Search for the cell housing the specified text and yield its (X, Y) center coordinate. 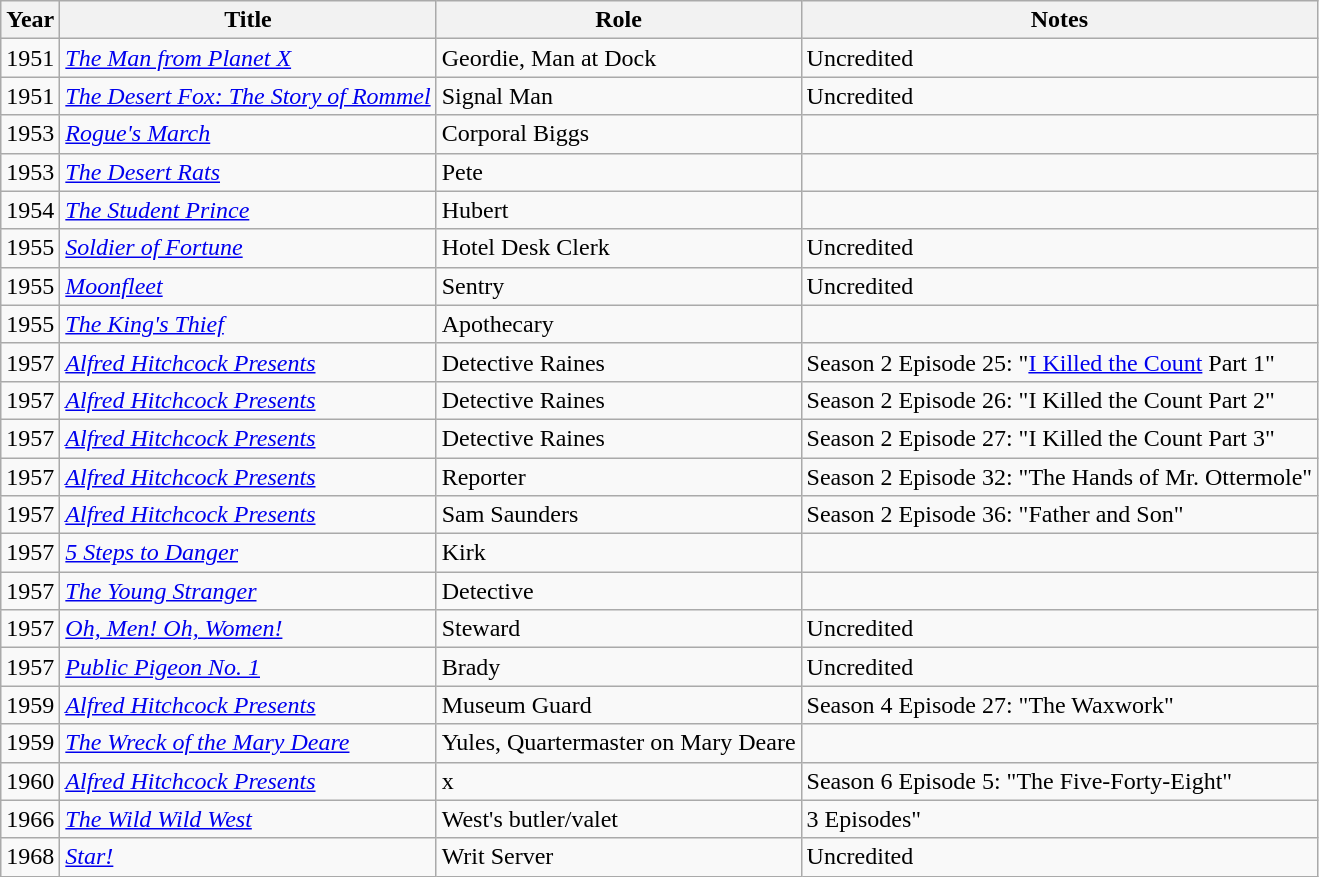
Role (618, 20)
Season 2 Episode 36: "Father and Son" (1060, 515)
Notes (1060, 20)
1960 (30, 781)
Brady (618, 667)
The Wreck of the Mary Deare (248, 743)
Corporal Biggs (618, 134)
Star! (248, 857)
Kirk (618, 553)
Title (248, 20)
Season 2 Episode 25: "I Killed the Count Part 1" (1060, 362)
Rogue's March (248, 134)
5 Steps to Danger (248, 553)
Moonfleet (248, 286)
The Desert Fox: The Story of Rommel (248, 96)
The King's Thief (248, 324)
Hotel Desk Clerk (618, 248)
Hubert (618, 210)
Season 6 Episode 5: "The Five-Forty-Eight" (1060, 781)
Sentry (618, 286)
Pete (618, 172)
Reporter (618, 477)
Sam Saunders (618, 515)
1966 (30, 819)
x (618, 781)
Museum Guard (618, 705)
The Young Stranger (248, 591)
Apothecary (618, 324)
Yules, Quartermaster on Mary Deare (618, 743)
Oh, Men! Oh, Women! (248, 629)
Season 2 Episode 26: "I Killed the Count Part 2" (1060, 400)
Steward (618, 629)
1954 (30, 210)
West's butler/valet (618, 819)
Writ Server (618, 857)
Season 2 Episode 27: "I Killed the Count Part 3" (1060, 438)
Geordie, Man at Dock (618, 58)
The Student Prince (248, 210)
Year (30, 20)
Soldier of Fortune (248, 248)
3 Episodes" (1060, 819)
Detective (618, 591)
The Wild Wild West (248, 819)
Season 4 Episode 27: "The Waxwork" (1060, 705)
The Desert Rats (248, 172)
Season 2 Episode 32: "The Hands of Mr. Ottermole" (1060, 477)
1968 (30, 857)
Signal Man (618, 96)
Public Pigeon No. 1 (248, 667)
The Man from Planet X (248, 58)
